Identify which cell holds the provided text, then report its [x, y] central coordinate. 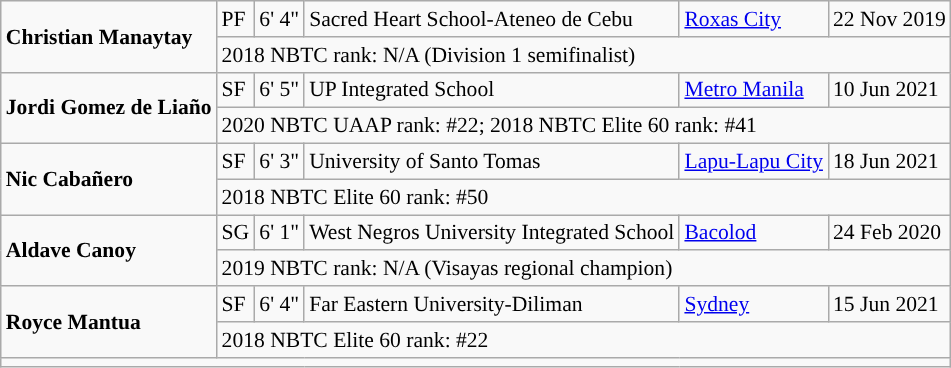
West Negros University Integrated School [492, 233]
6' 3" [279, 162]
Far Eastern University-Diliman [492, 304]
2020 NBTC UAAP rank: #22; 2018 NBTC Elite 60 rank: #41 [584, 126]
15 Jun 2021 [890, 304]
Metro Manila [754, 90]
2018 NBTC Elite 60 rank: #22 [584, 340]
Nic Cabañero [109, 180]
Aldave Canoy [109, 250]
6' 1" [279, 233]
Roxas City [754, 19]
Bacolod [754, 233]
SG [236, 233]
PF [236, 19]
Royce Mantua [109, 322]
Jordi Gomez de Liaño [109, 108]
6' 5" [279, 90]
2018 NBTC Elite 60 rank: #50 [584, 197]
Sydney [754, 304]
10 Jun 2021 [890, 90]
22 Nov 2019 [890, 19]
24 Feb 2020 [890, 233]
UP Integrated School [492, 90]
2018 NBTC rank: N/A (Division 1 semifinalist) [584, 55]
Sacred Heart School-Ateneo de Cebu [492, 19]
Christian Manaytay [109, 36]
2019 NBTC rank: N/A (Visayas regional champion) [584, 269]
University of Santo Tomas [492, 162]
Lapu-Lapu City [754, 162]
18 Jun 2021 [890, 162]
